Provide the [X, Y] coordinate of the cell's center where the given text is located.  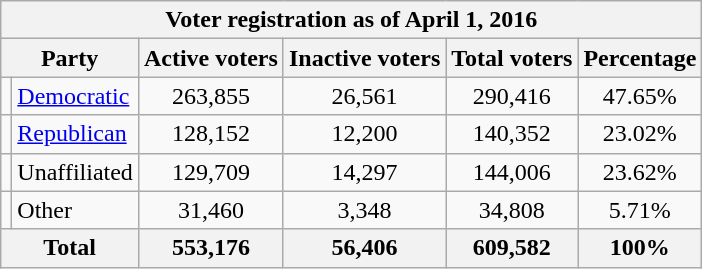
26,561 [364, 96]
140,352 [512, 134]
31,460 [210, 210]
Party [70, 58]
100% [640, 248]
Democratic [76, 96]
263,855 [210, 96]
Other [76, 210]
144,006 [512, 172]
128,152 [210, 134]
Unaffiliated [76, 172]
34,808 [512, 210]
553,176 [210, 248]
3,348 [364, 210]
290,416 [512, 96]
129,709 [210, 172]
12,200 [364, 134]
47.65% [640, 96]
Percentage [640, 58]
5.71% [640, 210]
23.02% [640, 134]
Inactive voters [364, 58]
Total voters [512, 58]
14,297 [364, 172]
Active voters [210, 58]
Voter registration as of April 1, 2016 [352, 20]
Total [70, 248]
609,582 [512, 248]
Republican [76, 134]
56,406 [364, 248]
23.62% [640, 172]
